Return the [X, Y] coordinate for the center point of the cell that contains the specified text.  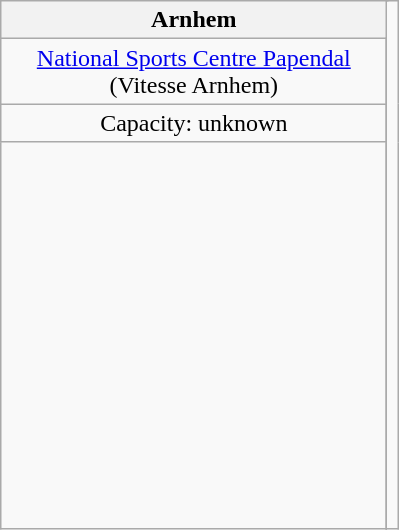
National Sports Centre Papendal(Vitesse Arnhem) [194, 72]
Arnhem [194, 20]
Capacity: unknown [194, 123]
